Locate the cell with the specified text and output its (x, y) center coordinate. 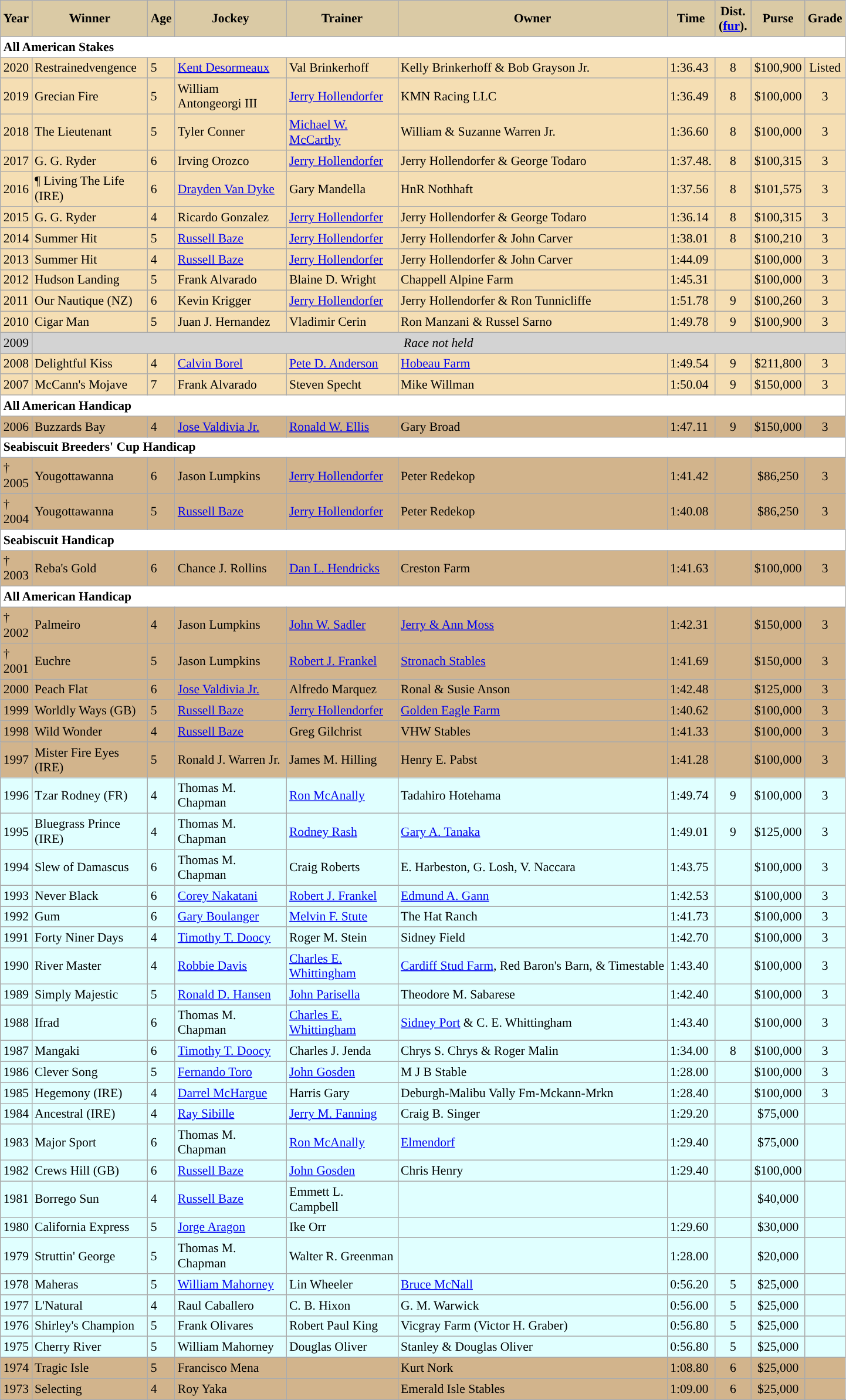
1:51.78 (691, 301)
Sidney Port & C. E. Whittingham (533, 1023)
Simply Majestic (90, 994)
Roy Yaka (231, 1389)
Steven Specht (342, 385)
1:41.69 (691, 661)
McCann's Mojave (90, 385)
Douglas Oliver (342, 1347)
1:45.31 (691, 280)
Tyler Conner (231, 133)
1:29.20 (691, 1114)
Clever Song (90, 1072)
1:49.54 (691, 364)
Chris Henry (533, 1171)
HnR Nothhaft (533, 189)
1:40.62 (691, 711)
Our Nautique (NZ) (90, 301)
Emmett L. Campbell (342, 1199)
Reba's Gold (90, 568)
2008 (16, 364)
Harris Gary (342, 1093)
1:42.40 (691, 994)
1974 (16, 1368)
Major Sport (90, 1142)
1976 (16, 1326)
Val Brinkerhoff (342, 68)
1:42.31 (691, 626)
Bruce McNall (533, 1284)
1973 (16, 1389)
Jerry & Ann Moss (533, 626)
1975 (16, 1347)
Ike Orr (342, 1227)
Charles J. Jenda (342, 1051)
2014 (16, 238)
1996 (16, 796)
Jerry Hollendorfer & Ron Tunnicliffe (533, 301)
1989 (16, 994)
Dan L. Hendricks (342, 568)
1987 (16, 1051)
0:56.20 (691, 1284)
Kurt Nork (533, 1368)
Sidney Field (533, 938)
2011 (16, 301)
Winner (90, 19)
Gary Broad (533, 427)
Ray Sibille (231, 1114)
Chappell Alpine Farm (533, 280)
1:41.28 (691, 760)
Grecian Fire (90, 96)
James M. Hilling (342, 760)
The Hat Ranch (533, 917)
Year (16, 19)
1:36.43 (691, 68)
Edmund A. Gann (533, 896)
1990 (16, 966)
Listed (825, 68)
Chance J. Rollins (231, 568)
Mister Fire Eyes (IRE) (90, 760)
William Antongeorgi III (231, 96)
Worldly Ways (GB) (90, 711)
Juan J. Hernandez (231, 322)
1977 (16, 1305)
Never Black (90, 896)
1:42.48 (691, 690)
2016 (16, 189)
Tzar Rodney (FR) (90, 796)
1:43.75 (691, 868)
Lin Wheeler (342, 1284)
1999 (16, 711)
1:40.08 (691, 512)
Gary Mandella (342, 189)
1981 (16, 1199)
Creston Farm (533, 568)
2017 (16, 161)
Chrys S. Chrys & Roger Malin (533, 1051)
2018 (16, 133)
Kelly Brinkerhoff & Bob Grayson Jr. (533, 68)
Hudson Landing (90, 280)
Roger M. Stein (342, 938)
Seabiscuit Breeders' Cup Handicap (423, 447)
William & Suzanne Warren Jr. (533, 133)
Tragic Isle (90, 1368)
1:29.60 (691, 1227)
Pete D. Anderson (342, 364)
John Parisella (342, 994)
Gum (90, 917)
1995 (16, 831)
L'Natural (90, 1305)
Mangaki (90, 1051)
Hobeau Farm (533, 364)
Stanley & Douglas Oliver (533, 1347)
Ancestral (IRE) (90, 1114)
Stronach Stables (533, 661)
Shirley's Champion (90, 1326)
Corey Nakatani (231, 896)
Golden Eagle Farm (533, 711)
1:42.53 (691, 896)
Trainer (342, 19)
2000 (16, 690)
1:49.74 (691, 796)
2020 (16, 68)
† 2002 (16, 626)
Francisco Mena (231, 1368)
Purse (778, 19)
† 2003 (16, 568)
$101,575 (778, 189)
Greg Gilchrist (342, 731)
1:38.01 (691, 238)
7 (161, 385)
Maheras (90, 1284)
Frank Olivares (231, 1326)
All American Stakes (423, 47)
1:50.04 (691, 385)
¶ Living The Life (IRE) (90, 189)
Delightful Kiss (90, 364)
1:49.01 (691, 831)
$40,000 (778, 1199)
1:36.14 (691, 218)
Age (161, 19)
$30,000 (778, 1227)
Fernando Toro (231, 1072)
Bluegrass Prince (IRE) (90, 831)
Michael W. McCarthy (342, 133)
Slew of Damascus (90, 868)
E. Harbeston, G. Losh, V. Naccara (533, 868)
Jerry M. Fanning (342, 1114)
Theodore M. Sabarese (533, 994)
Tadahiro Hotehama (533, 796)
1:42.70 (691, 938)
2007 (16, 385)
1:28.40 (691, 1093)
1:41.42 (691, 475)
1:36.49 (691, 96)
1993 (16, 896)
Selecting (90, 1389)
1994 (16, 868)
1:36.60 (691, 133)
Crews Hill (GB) (90, 1171)
1:47.11 (691, 427)
1982 (16, 1171)
Blaine D. Wright (342, 280)
Grade (825, 19)
Palmeiro (90, 626)
Robert Paul King (342, 1326)
Ronald J. Warren Jr. (231, 760)
Craig B. Singer (533, 1114)
Cardiff Stud Farm, Red Baron's Barn, & Timestable (533, 966)
1:44.09 (691, 259)
† 2004 (16, 512)
Deburgh-Malibu Vally Fm-Mckann-Mrkn (533, 1093)
1985 (16, 1093)
Buzzards Bay (90, 427)
Raul Caballero (231, 1305)
1:09.00 (691, 1389)
$211,800 (778, 364)
Alfredo Marquez (342, 690)
$100,260 (778, 301)
Race not held (439, 343)
The Lieutenant (90, 133)
KMN Racing LLC (533, 96)
1984 (16, 1114)
Drayden Van Dyke (231, 189)
Jockey (231, 19)
Calvin Borel (231, 364)
0:56.00 (691, 1305)
Kevin Krigger (231, 301)
2010 (16, 322)
1998 (16, 731)
Henry E. Pabst (533, 760)
Ronal & Susie Anson (533, 690)
$20,000 (778, 1256)
Borrego Sun (90, 1199)
1:34.00 (691, 1051)
1:41.73 (691, 917)
Elmendorf (533, 1142)
Kent Desormeaux (231, 68)
1:49.78 (691, 322)
Restrainedvengence (90, 68)
1:37.48. (691, 161)
John W. Sadler (342, 626)
Seabiscuit Handicap (423, 540)
Irving Orozco (231, 161)
† 2001 (16, 661)
1:37.56 (691, 189)
River Master (90, 966)
VHW Stables (533, 731)
Ron Manzani & Russel Sarno (533, 322)
Owner (533, 19)
Craig Roberts (342, 868)
Darrel McHargue (231, 1093)
2012 (16, 280)
Forty Niner Days (90, 938)
1992 (16, 917)
G. M. Warwick (533, 1305)
Rodney Rash (342, 831)
2013 (16, 259)
Vladimir Cerin (342, 322)
Gary A. Tanaka (533, 831)
1986 (16, 1072)
Gary Boulanger (231, 917)
1978 (16, 1284)
1:08.80 (691, 1368)
1983 (16, 1142)
1997 (16, 760)
Struttin' George (90, 1256)
2015 (16, 218)
Walter R. Greenman (342, 1256)
Time (691, 19)
Jorge Aragon (231, 1227)
1:41.33 (691, 731)
Ronald D. Hansen (231, 994)
1991 (16, 938)
C. B. Hixon (342, 1305)
Emerald Isle Stables (533, 1389)
Euchre (90, 661)
Ifrad (90, 1023)
Wild Wonder (90, 731)
2019 (16, 96)
Dist.(fur). (733, 19)
M J B Stable (533, 1072)
Melvin F. Stute (342, 917)
1988 (16, 1023)
Mike Willman (533, 385)
2006 (16, 427)
Cherry River (90, 1347)
$100,210 (778, 238)
Ricardo Gonzalez (231, 218)
Robbie Davis (231, 966)
Cigar Man (90, 322)
1:41.63 (691, 568)
Vicgray Farm (Victor H. Graber) (533, 1326)
1979 (16, 1256)
Ronald W. Ellis (342, 427)
2009 (16, 343)
Hegemony (IRE) (90, 1093)
† 2005 (16, 475)
Peach Flat (90, 690)
1980 (16, 1227)
California Express (90, 1227)
